Detect which cell encompasses the target text, then output its [X, Y] center coordinate. 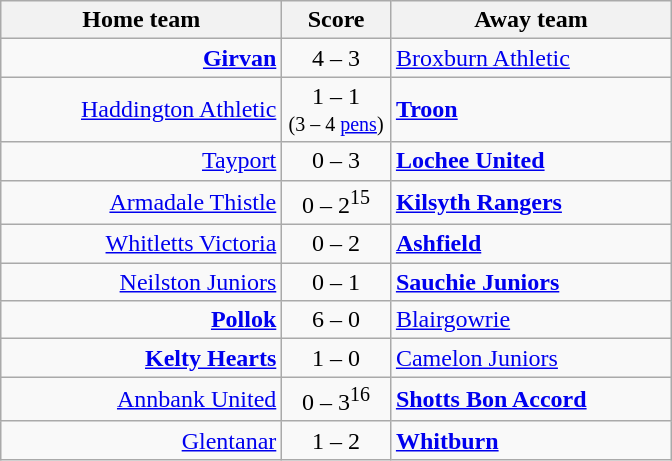
Annbank United [142, 400]
Away team [530, 20]
Sauchie Juniors [530, 282]
Troon [530, 110]
Whitburn [530, 440]
1 – 2 [336, 440]
Kilsyth Rangers [530, 202]
1 – 0 [336, 358]
Girvan [142, 58]
Armadale Thistle [142, 202]
Shotts Bon Accord [530, 400]
Neilston Juniors [142, 282]
Camelon Juniors [530, 358]
0 – 215 [336, 202]
Pollok [142, 320]
Ashfield [530, 244]
0 – 2 [336, 244]
Blairgowrie [530, 320]
6 – 0 [336, 320]
Lochee United [530, 161]
0 – 1 [336, 282]
Kelty Hearts [142, 358]
Glentanar [142, 440]
Tayport [142, 161]
0 – 316 [336, 400]
Whitletts Victoria [142, 244]
Broxburn Athletic [530, 58]
4 – 3 [336, 58]
Haddington Athletic [142, 110]
Home team [142, 20]
Score [336, 20]
1 – 1(3 – 4 pens) [336, 110]
0 – 3 [336, 161]
